From the cell containing the given text, extract its center point as [X, Y] coordinate. 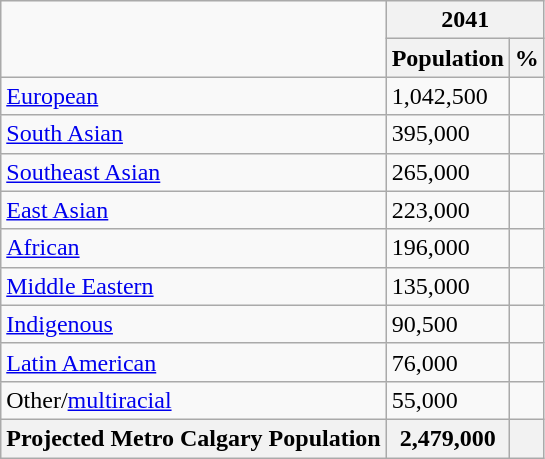
395,000 [448, 134]
135,000 [448, 286]
African [194, 248]
Projected Metro Calgary Population [194, 438]
Latin American [194, 362]
European [194, 96]
Middle Eastern [194, 286]
2,479,000 [448, 438]
East Asian [194, 210]
55,000 [448, 400]
South Asian [194, 134]
265,000 [448, 172]
76,000 [448, 362]
223,000 [448, 210]
Indigenous [194, 324]
90,500 [448, 324]
2041 [465, 20]
Southeast Asian [194, 172]
% [526, 58]
Other/multiracial [194, 400]
Population [448, 58]
1,042,500 [448, 96]
196,000 [448, 248]
